Identify which cell holds the provided text, then report its (x, y) central coordinate. 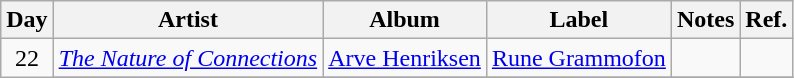
Arve Henriksen (405, 58)
Label (578, 20)
Album (405, 20)
Notes (705, 20)
Ref. (766, 20)
Day (27, 20)
Rune Grammofon (578, 58)
The Nature of Connections (188, 58)
22 (27, 58)
Artist (188, 20)
